Scan for the cell matching the given text and deliver its (x, y) coordinate at center. 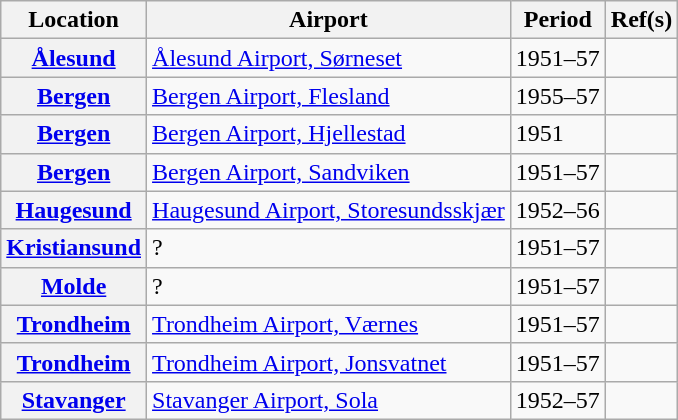
Period (558, 20)
Stavanger Airport, Sola (329, 400)
1952–56 (558, 210)
Haugesund Airport, Storesundsskjær (329, 210)
Molde (74, 286)
Trondheim Airport, Værnes (329, 324)
Haugesund (74, 210)
1951 (558, 134)
Bergen Airport, Sandviken (329, 172)
Kristiansund (74, 248)
Airport (329, 20)
Ref(s) (641, 20)
1955–57 (558, 96)
Ålesund (74, 58)
Stavanger (74, 400)
Trondheim Airport, Jonsvatnet (329, 362)
1952–57 (558, 400)
Location (74, 20)
Ålesund Airport, Sørneset (329, 58)
Bergen Airport, Flesland (329, 96)
Bergen Airport, Hjellestad (329, 134)
